Pinpoint the cell where the given text exists, returning its [x, y] midpoint coordinate. 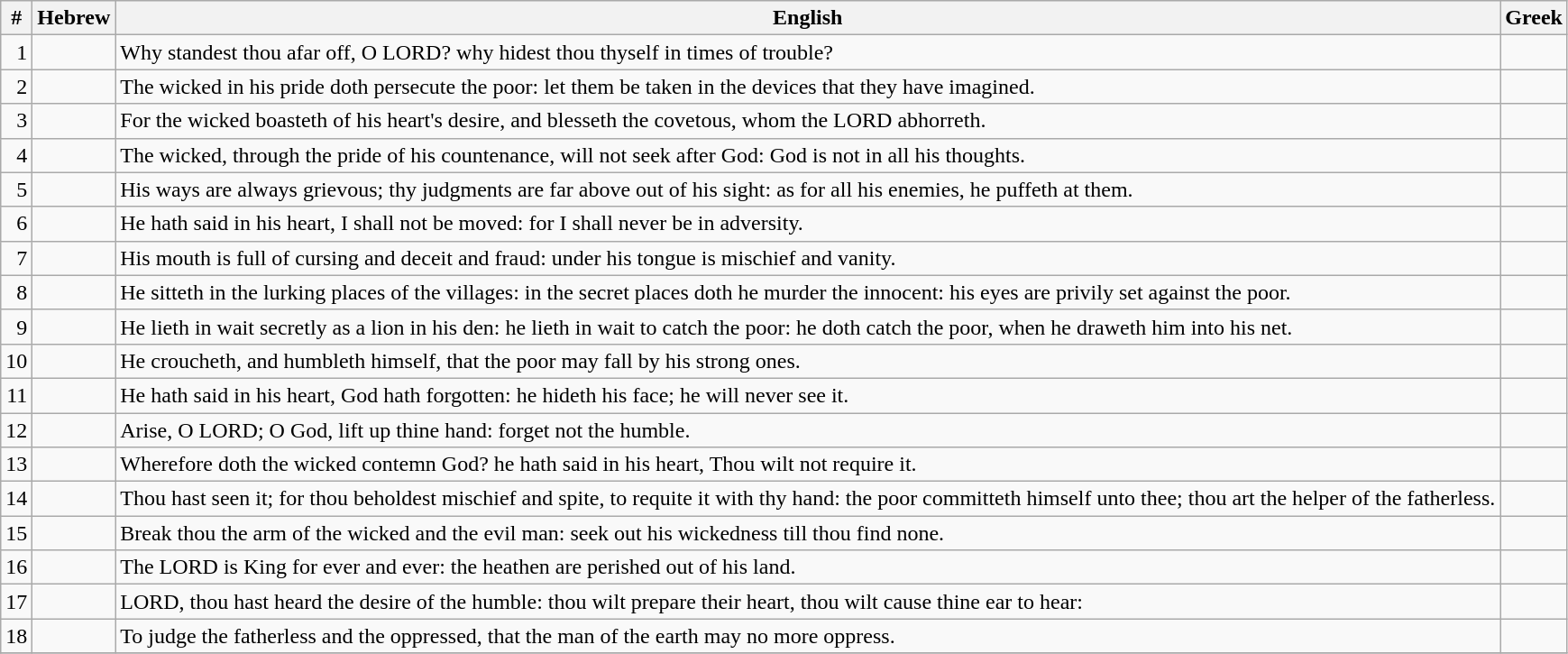
2 [16, 87]
The wicked in his pride doth persecute the poor: let them be taken in the devices that they have imagined. [808, 87]
To judge the fatherless and the oppressed, that the man of the earth may no more oppress. [808, 636]
Hebrew [74, 18]
18 [16, 636]
11 [16, 395]
He sitteth in the lurking places of the villages: in the secret places doth he murder the innocent: his eyes are privily set against the poor. [808, 292]
3 [16, 121]
8 [16, 292]
Break thou the arm of the wicked and the evil man: seek out his wickedness till thou find none. [808, 533]
The wicked, through the pride of his countenance, will not seek after God: God is not in all his thoughts. [808, 155]
He hath said in his heart, God hath forgotten: he hideth his face; he will never see it. [808, 395]
English [808, 18]
Greek [1535, 18]
14 [16, 499]
1 [16, 52]
6 [16, 224]
9 [16, 327]
12 [16, 430]
He lieth in wait secretly as a lion in his den: he lieth in wait to catch the poor: he doth catch the poor, when he draweth him into his net. [808, 327]
For the wicked boasteth of his heart's desire, and blesseth the covetous, whom the LORD abhorreth. [808, 121]
His ways are always grievous; thy judgments are far above out of his sight: as for all his enemies, he puffeth at them. [808, 189]
15 [16, 533]
13 [16, 465]
# [16, 18]
Arise, O LORD; O God, lift up thine hand: forget not the humble. [808, 430]
5 [16, 189]
His mouth is full of cursing and deceit and fraud: under his tongue is mischief and vanity. [808, 258]
LORD, thou hast heard the desire of the humble: thou wilt prepare their heart, thou wilt cause thine ear to hear: [808, 602]
Why standest thou afar off, O LORD? why hidest thou thyself in times of trouble? [808, 52]
Wherefore doth the wicked contemn God? he hath said in his heart, Thou wilt not require it. [808, 465]
7 [16, 258]
He hath said in his heart, I shall not be moved: for I shall never be in adversity. [808, 224]
He croucheth, and humbleth himself, that the poor may fall by his strong ones. [808, 361]
4 [16, 155]
10 [16, 361]
17 [16, 602]
The LORD is King for ever and ever: the heathen are perished out of his land. [808, 567]
16 [16, 567]
